Find where the given text appears and provide that cell's center as [x, y] coordinate. 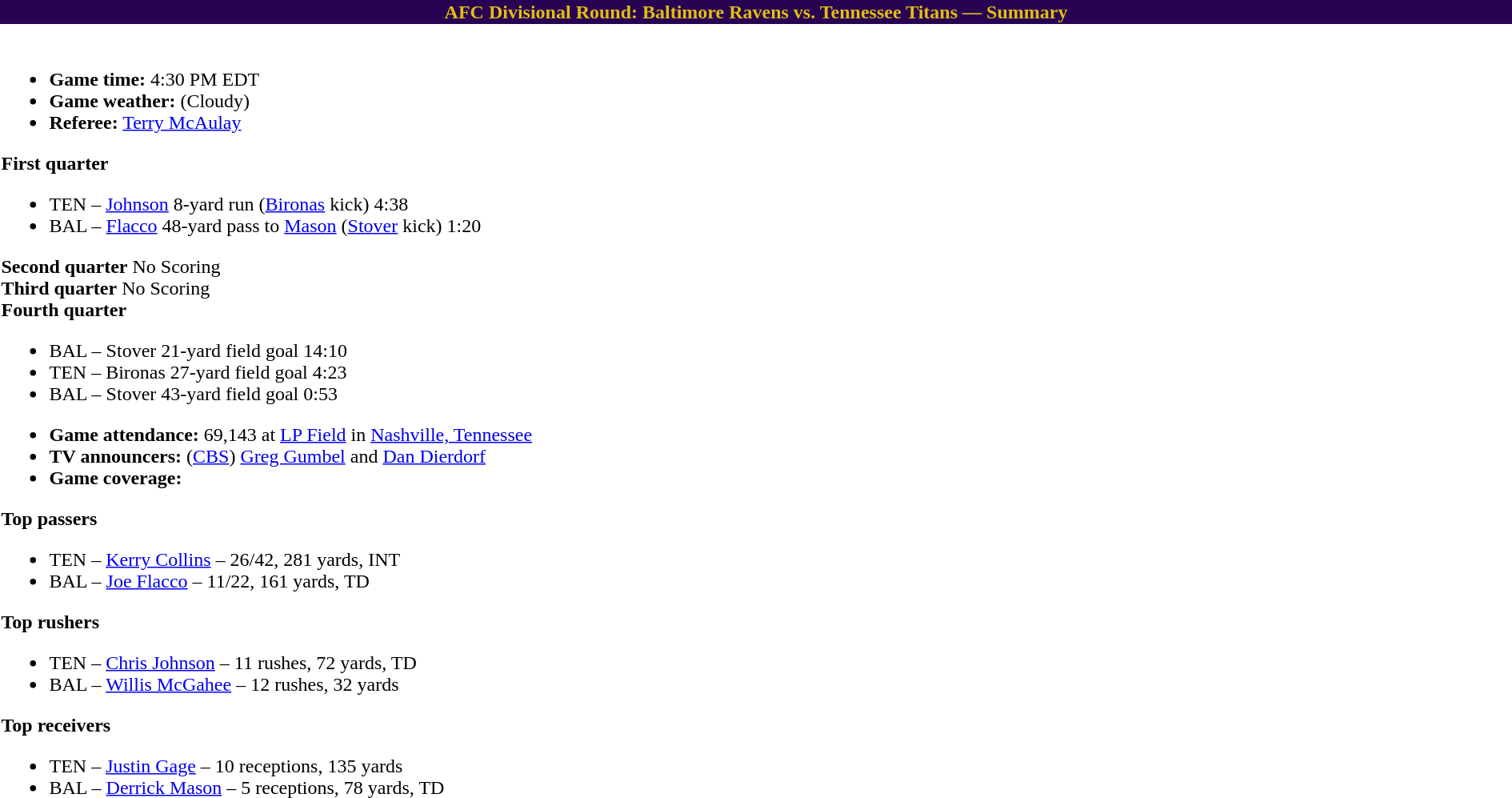
AFC Divisional Round: Baltimore Ravens vs. Tennessee Titans — Summary [756, 12]
